Detect which cell encompasses the target text, then output its (x, y) center coordinate. 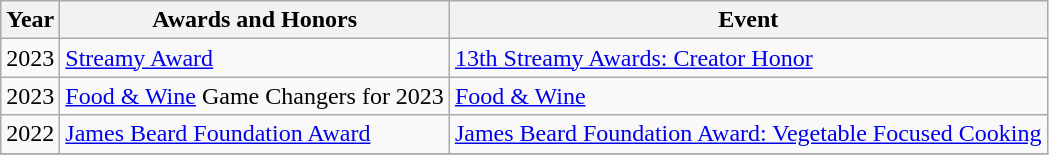
James Beard Foundation Award: Vegetable Focused Cooking (748, 134)
2022 (30, 134)
Year (30, 20)
13th Streamy Awards: Creator Honor (748, 58)
James Beard Foundation Award (255, 134)
Awards and Honors (255, 20)
Food & Wine Game Changers for 2023 (255, 96)
Event (748, 20)
Food & Wine (748, 96)
Streamy Award (255, 58)
